Locate the cell with the specified text and output its [x, y] center coordinate. 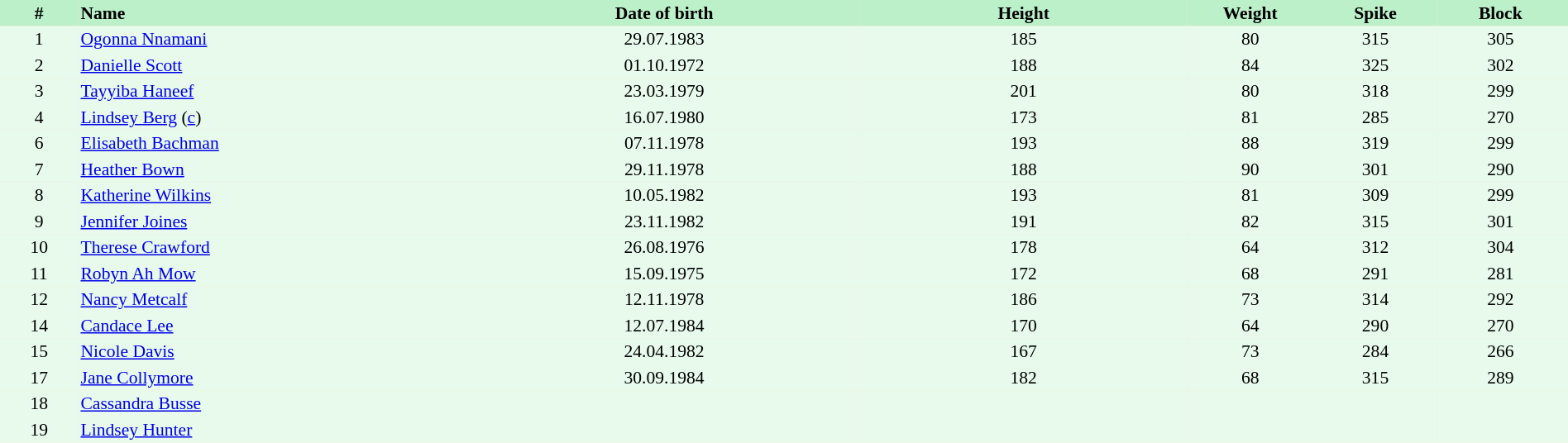
167 [1024, 352]
305 [1500, 40]
201 [1024, 91]
12.11.1978 [664, 299]
Nicole Davis [273, 352]
16.07.1980 [664, 117]
82 [1250, 221]
4 [39, 117]
29.07.1983 [664, 40]
15.09.1975 [664, 274]
Block [1500, 13]
29.11.1978 [664, 169]
6 [39, 144]
Nancy Metcalf [273, 299]
284 [1374, 352]
Elisabeth Bachman [273, 144]
Candace Lee [273, 326]
292 [1500, 299]
Danielle Scott [273, 65]
14 [39, 326]
Height [1024, 13]
88 [1250, 144]
178 [1024, 248]
266 [1500, 352]
304 [1500, 248]
10 [39, 248]
9 [39, 221]
Cassandra Busse [273, 403]
26.08.1976 [664, 248]
90 [1250, 169]
Katherine Wilkins [273, 195]
Heather Bown [273, 169]
18 [39, 403]
325 [1374, 65]
281 [1500, 274]
302 [1500, 65]
23.03.1979 [664, 91]
170 [1024, 326]
312 [1374, 248]
07.11.1978 [664, 144]
Name [273, 13]
3 [39, 91]
15 [39, 352]
30.09.1984 [664, 378]
Robyn Ah Mow [273, 274]
318 [1374, 91]
Spike [1374, 13]
319 [1374, 144]
Date of birth [664, 13]
01.10.1972 [664, 65]
10.05.1982 [664, 195]
84 [1250, 65]
289 [1500, 378]
Lindsey Hunter [273, 430]
8 [39, 195]
314 [1374, 299]
12 [39, 299]
24.04.1982 [664, 352]
17 [39, 378]
182 [1024, 378]
285 [1374, 117]
Jennifer Joines [273, 221]
Therese Crawford [273, 248]
Ogonna Nnamani [273, 40]
# [39, 13]
309 [1374, 195]
7 [39, 169]
Jane Collymore [273, 378]
12.07.1984 [664, 326]
Tayyiba Haneef [273, 91]
173 [1024, 117]
172 [1024, 274]
1 [39, 40]
191 [1024, 221]
186 [1024, 299]
291 [1374, 274]
19 [39, 430]
Weight [1250, 13]
23.11.1982 [664, 221]
2 [39, 65]
11 [39, 274]
Lindsey Berg (c) [273, 117]
185 [1024, 40]
